Search for the cell housing the specified text and yield its [x, y] center coordinate. 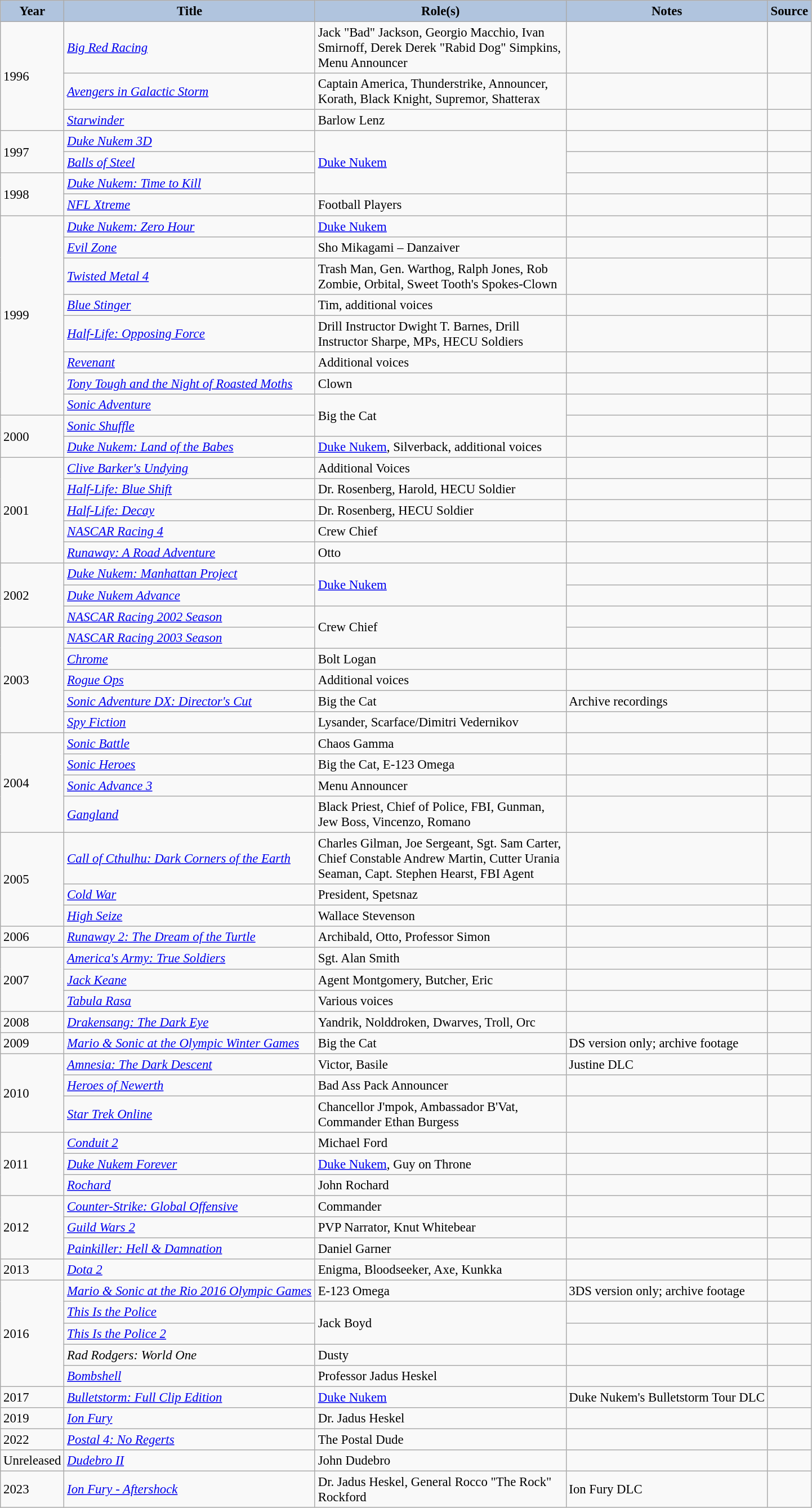
Victor, Basile [440, 1064]
Sho Mikagami – Danzaiver [440, 247]
NFL Xtreme [190, 205]
Yandrik, Nolddroken, Dwarves, Troll, Orc [440, 1022]
2010 [33, 1093]
Cold War [190, 895]
2011 [33, 1165]
Sgt. Alan Smith [440, 958]
Commander [440, 1207]
Bad Ass Pack Announcer [440, 1086]
Evil Zone [190, 247]
The Postal Dude [440, 1439]
America's Army: True Soldiers [190, 958]
Notes [667, 11]
Title [190, 11]
Justine DLC [667, 1064]
Bulletstorm: Full Clip Edition [190, 1397]
Chrome [190, 659]
Archibald, Otto, Professor Simon [440, 938]
Runaway: A Road Adventure [190, 553]
2013 [33, 1270]
Duke Nukem Forever [190, 1164]
High Seize [190, 916]
Football Players [440, 205]
2004 [33, 783]
Duke Nukem's Bulletstorm Tour DLC [667, 1397]
Charles Gilman, Joe Sergeant, Sgt. Sam Carter, Chief Constable Andrew Martin, Cutter Urania Seaman, Capt. Stephen Hearst, FBI Agent [440, 859]
Captain America, Thunderstrike, Announcer, Korath, Black Knight, Supremor, Shatterax [440, 91]
Tim, additional voices [440, 305]
Conduit 2 [190, 1143]
Mario & Sonic at the Rio 2016 Olympic Games [190, 1291]
Duke Nukem 3D [190, 141]
Jack Keane [190, 980]
Avengers in Galactic Storm [190, 91]
Blue Stinger [190, 305]
2016 [33, 1333]
Balls of Steel [190, 163]
Mario & Sonic at the Olympic Winter Games [190, 1043]
Wallace Stevenson [440, 916]
Clown [440, 383]
Duke Nukem: Zero Hour [190, 226]
Big Red Racing [190, 48]
PVP Narrator, Knut Whitebear [440, 1228]
Half-Life: Opposing Force [190, 333]
2017 [33, 1397]
Sonic Adventure DX: Director's Cut [190, 701]
Drakensang: The Dark Eye [190, 1022]
Enigma, Bloodseeker, Axe, Kunkka [440, 1270]
Michael Ford [440, 1143]
Ion Fury DLC [667, 1489]
2005 [33, 880]
Chancellor J'mpok, Ambassador B'Vat, Commander Ethan Burgess [440, 1114]
E-123 Omega [440, 1291]
Runaway 2: The Dream of the Turtle [190, 938]
2001 [33, 511]
Heroes of Newerth [190, 1086]
Ion Fury [190, 1418]
Barlow Lenz [440, 121]
Source [789, 11]
Spy Fiction [190, 722]
Jack Boyd [440, 1323]
2000 [33, 436]
President, Spetsnaz [440, 895]
Bolt Logan [440, 659]
Otto [440, 553]
Duke Nukem Advance [190, 595]
2023 [33, 1489]
2006 [33, 938]
Sonic Heroes [190, 765]
Dr. Jadus Heskel, General Rocco "The Rock" Rockford [440, 1489]
Role(s) [440, 11]
Star Trek Online [190, 1114]
Jack "Bad" Jackson, Georgio Macchio, Ivan Smirnoff, Derek Derek "Rabid Dog" Simpkins, Menu Announcer [440, 48]
2008 [33, 1022]
1997 [33, 152]
2012 [33, 1228]
Dusty [440, 1355]
Year [33, 11]
John Rochard [440, 1185]
This Is the Police 2 [190, 1333]
Tabula Rasa [190, 1001]
3DS version only; archive footage [667, 1291]
John Dudebro [440, 1461]
Sonic Adventure [190, 405]
Amnesia: The Dark Descent [190, 1064]
2009 [33, 1043]
Sonic Advance 3 [190, 786]
1996 [33, 77]
2022 [33, 1439]
Half-Life: Decay [190, 511]
2007 [33, 980]
Postal 4: No Regerts [190, 1439]
Half-Life: Blue Shift [190, 489]
NASCAR Racing 2002 Season [190, 617]
Guild Wars 2 [190, 1228]
2003 [33, 680]
Additional Voices [440, 469]
Black Priest, Chief of Police, FBI, Gunman, Jew Boss, Vincenzo, Romano [440, 814]
This Is the Police [190, 1313]
Menu Announcer [440, 786]
Rad Rodgers: World One [190, 1355]
Counter-Strike: Global Offensive [190, 1207]
Chaos Gamma [440, 743]
1999 [33, 315]
Sonic Battle [190, 743]
Agent Montgomery, Butcher, Eric [440, 980]
2019 [33, 1418]
Gangland [190, 814]
Duke Nukem: Land of the Babes [190, 447]
Duke Nukem, Silverback, additional voices [440, 447]
Revenant [190, 363]
Bombshell [190, 1376]
Rochard [190, 1185]
Rogue Ops [190, 680]
2002 [33, 596]
Starwinder [190, 121]
Duke Nukem: Manhattan Project [190, 574]
Dudebro II [190, 1461]
Archive recordings [667, 701]
NASCAR Racing 2003 Season [190, 637]
Ion Fury - Aftershock [190, 1489]
Duke Nukem, Guy on Throne [440, 1164]
Dota 2 [190, 1270]
Twisted Metal 4 [190, 276]
Dr. Rosenberg, Harold, HECU Soldier [440, 489]
1998 [33, 195]
Big the Cat, E-123 Omega [440, 765]
Professor Jadus Heskel [440, 1376]
Drill Instructor Dwight T. Barnes, Drill Instructor Sharpe, MPs, HECU Soldiers [440, 333]
Painkiller: Hell & Damnation [190, 1249]
Unreleased [33, 1461]
Lysander, Scarface/Dimitri Vedernikov [440, 722]
Various voices [440, 1001]
NASCAR Racing 4 [190, 532]
Tony Tough and the Night of Roasted Moths [190, 383]
Call of Cthulhu: Dark Corners of the Earth [190, 859]
DS version only; archive footage [667, 1043]
Dr. Jadus Heskel [440, 1418]
Trash Man, Gen. Warthog, Ralph Jones, Rob Zombie, Orbital, Sweet Tooth's Spokes-Clown [440, 276]
Sonic Shuffle [190, 426]
Clive Barker's Undying [190, 469]
Duke Nukem: Time to Kill [190, 184]
Daniel Garner [440, 1249]
Dr. Rosenberg, HECU Soldier [440, 511]
